Detect which cell encompasses the target text, then output its [X, Y] center coordinate. 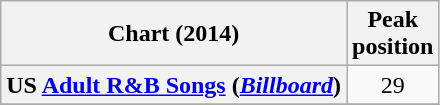
Chart (2014) [174, 34]
29 [393, 85]
Peakposition [393, 34]
US Adult R&B Songs (Billboard) [174, 85]
